From the cell containing the given text, extract its center point as (x, y) coordinate. 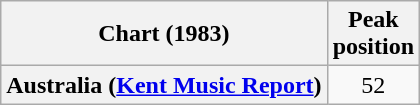
52 (373, 85)
Peakposition (373, 34)
Chart (1983) (164, 34)
Australia (Kent Music Report) (164, 85)
